Return (x, y) of the center of cell containing provided text 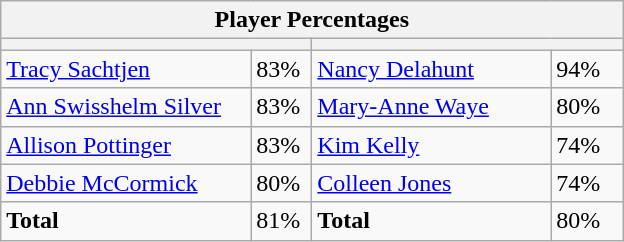
Player Percentages (312, 20)
Colleen Jones (432, 183)
81% (282, 221)
Debbie McCormick (126, 183)
Ann Swisshelm Silver (126, 107)
Tracy Sachtjen (126, 69)
Allison Pottinger (126, 145)
Nancy Delahunt (432, 69)
94% (587, 69)
Mary-Anne Waye (432, 107)
Kim Kelly (432, 145)
